Search for the cell housing the specified text and yield its [X, Y] center coordinate. 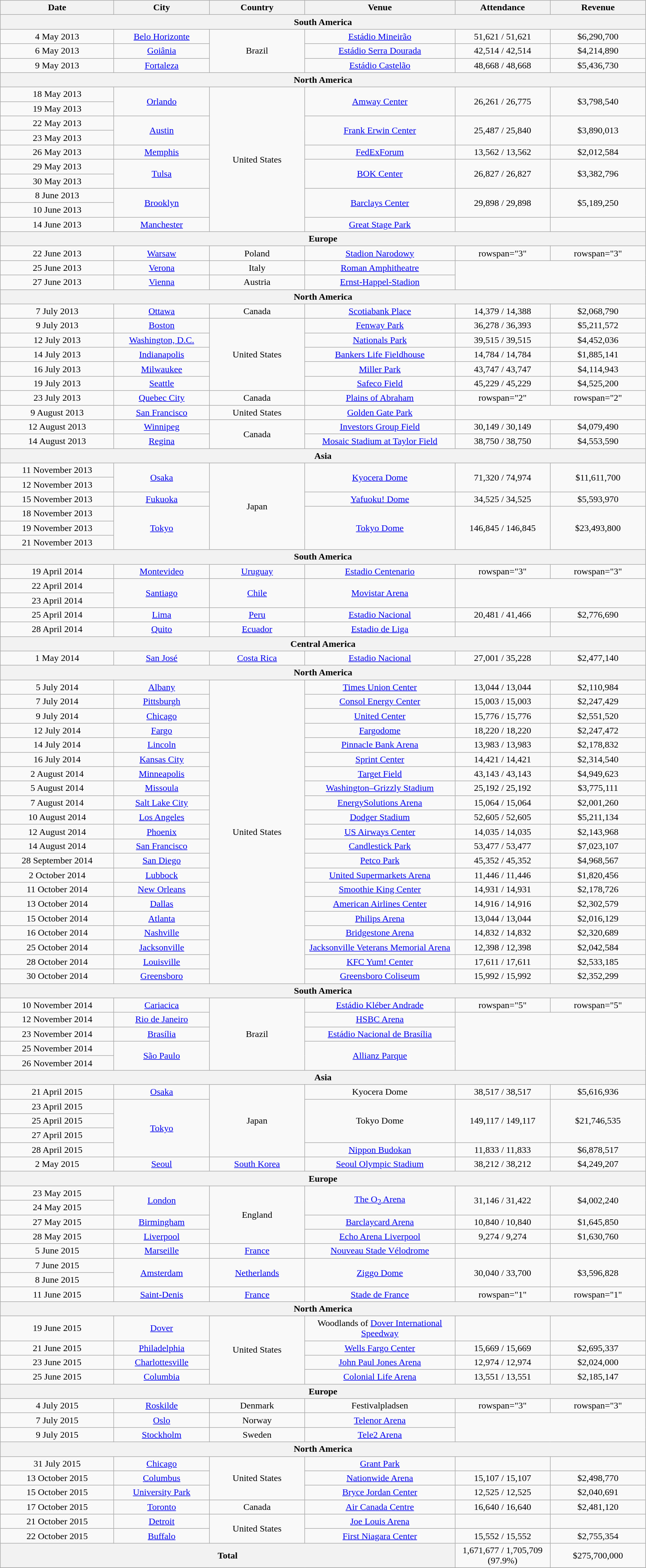
Revenue [598, 8]
14 August 2014 [57, 846]
Liverpool [162, 1236]
Jacksonville Veterans Memorial Arena [380, 947]
$1,630,760 [598, 1236]
Sweden [257, 1435]
Fukuoka [162, 499]
Sprint Center [380, 759]
Boston [162, 326]
$2,498,770 [598, 1478]
20,481 / 41,466 [502, 615]
Dallas [162, 904]
Quito [162, 629]
Stade de France [380, 1294]
39,515 / 39,515 [502, 340]
The O2 Arena [380, 1200]
$4,968,567 [598, 860]
Toronto [162, 1507]
25 April 2014 [57, 615]
42,514 / 42,514 [502, 51]
2 August 2014 [57, 774]
Bryce Jordan Center [380, 1492]
9 August 2013 [57, 412]
28 April 2015 [57, 1150]
Columbia [162, 1377]
Fargo [162, 730]
Fargodome [380, 730]
18 November 2013 [57, 514]
4 May 2013 [57, 36]
Date [57, 8]
Nippon Budokan [380, 1150]
15,552 / 15,552 [502, 1536]
Poland [257, 253]
Investors Group Field [380, 427]
15,064 / 15,064 [502, 803]
31,146 / 31,422 [502, 1200]
Greensboro Coliseum [380, 976]
Kansas City [162, 759]
Denmark [257, 1406]
Tele2 Arena [380, 1435]
New Orleans [162, 890]
7 July 2014 [57, 702]
Petco Park [380, 860]
Woodlands of Dover International Speedway [380, 1328]
23 May 2013 [57, 138]
$3,382,796 [598, 174]
21 November 2013 [57, 542]
14 July 2014 [57, 745]
15,776 / 15,776 [502, 716]
7 July 2013 [57, 311]
$4,452,036 [598, 340]
9 May 2013 [57, 65]
$2,001,260 [598, 803]
Pinnacle Bank Arena [380, 745]
Quebec City [162, 398]
American Airlines Center [380, 904]
Dodger Stadium [380, 817]
Nashville [162, 933]
14,784 / 14,784 [502, 354]
Amsterdam [162, 1272]
Tulsa [162, 174]
23 November 2014 [57, 1034]
27 June 2013 [57, 282]
10,840 / 10,840 [502, 1222]
Miller Park [380, 369]
Barclaycard Arena [380, 1222]
$4,114,943 [598, 369]
London [162, 1200]
Attendance [502, 8]
Phoenix [162, 831]
10 June 2013 [57, 210]
$2,481,120 [598, 1507]
Philips Arena [380, 918]
12 August 2013 [57, 427]
8 June 2013 [57, 196]
15 November 2013 [57, 499]
Wells Fargo Center [380, 1348]
22 April 2014 [57, 586]
Ecuador [257, 629]
19 May 2013 [57, 109]
$21,746,535 [598, 1121]
$2,012,584 [598, 152]
51,621 / 51,621 [502, 36]
14,931 / 14,931 [502, 890]
1 May 2014 [57, 658]
Golden Gate Park [380, 412]
Estádio Mineirão [380, 36]
HSBC Arena [380, 1020]
12 July 2014 [57, 730]
$2,143,968 [598, 831]
Italy [257, 268]
27 April 2015 [57, 1135]
Warsaw [162, 253]
16 July 2014 [57, 759]
Brasília [162, 1034]
22 June 2013 [57, 253]
Charlottesville [162, 1363]
38,517 / 38,517 [502, 1092]
Nationwide Arena [380, 1478]
Total [228, 1555]
19 April 2014 [57, 571]
10 November 2014 [57, 1005]
$2,247,472 [598, 730]
John Paul Jones Arena [380, 1363]
US Airways Center [380, 831]
$2,024,000 [598, 1363]
27,001 / 35,228 [502, 658]
38,750 / 38,750 [502, 441]
71,320 / 74,974 [502, 477]
Nationals Park [380, 340]
Goiânia [162, 51]
Detroit [162, 1521]
5 August 2014 [57, 788]
$2,040,691 [598, 1492]
Stockholm [162, 1435]
28 October 2014 [57, 962]
10 August 2014 [57, 817]
Columbus [162, 1478]
$23,493,800 [598, 528]
$2,695,337 [598, 1348]
Stadion Narodowy [380, 253]
52,605 / 52,605 [502, 817]
21 April 2015 [57, 1092]
Regina [162, 441]
Indianapolis [162, 354]
Great Stage Park [380, 224]
$5,436,730 [598, 65]
Lima [162, 615]
11,446 / 11,446 [502, 875]
$2,110,984 [598, 687]
25,192 / 25,192 [502, 788]
San José [162, 658]
Ziggo Dome [380, 1272]
25 June 2015 [57, 1377]
Nouveau Stade Vélodrome [380, 1251]
Colonial Life Arena [380, 1377]
7 July 2015 [57, 1420]
31 July 2015 [57, 1464]
Cariacica [162, 1005]
$4,079,490 [598, 427]
6 May 2013 [57, 51]
Mosaic Stadium at Taylor Field [380, 441]
FedExForum [380, 152]
Philadelphia [162, 1348]
Rio de Janeiro [162, 1020]
Allianz Parque [380, 1056]
$275,700,000 [598, 1555]
29,898 / 29,898 [502, 203]
Austria [257, 282]
Pittsburgh [162, 702]
$2,247,429 [598, 702]
Verona [162, 268]
$2,314,540 [598, 759]
25 November 2014 [57, 1048]
7 August 2014 [57, 803]
First Niagara Center [380, 1536]
14,379 / 14,388 [502, 311]
23 May 2015 [57, 1193]
$5,211,134 [598, 817]
South Korea [257, 1164]
$2,178,832 [598, 745]
Minneapolis [162, 774]
$2,178,726 [598, 890]
26,261 / 26,775 [502, 101]
United Center [380, 716]
Fortaleza [162, 65]
Yafuoku! Dome [380, 499]
EnergySolutions Arena [380, 803]
Estadio de Liga [380, 629]
$1,820,456 [598, 875]
12,398 / 12,398 [502, 947]
Lubbock [162, 875]
$2,477,140 [598, 658]
Estadio Centenario [380, 571]
Peru [257, 615]
19 July 2013 [57, 383]
Buffalo [162, 1536]
11 June 2015 [57, 1294]
Country [257, 8]
$4,525,200 [598, 383]
Norway [257, 1420]
Air Canada Centre [380, 1507]
149,117 / 149,117 [502, 1121]
Barclays Center [380, 203]
23 June 2015 [57, 1363]
28 September 2014 [57, 860]
$3,775,111 [598, 788]
BOK Center [380, 174]
$1,645,850 [598, 1222]
5 June 2015 [57, 1251]
15 October 2014 [57, 918]
Washington–Grizzly Stadium [380, 788]
13 October 2015 [57, 1478]
Austin [162, 130]
43,747 / 43,747 [502, 369]
$5,616,936 [598, 1092]
Lincoln [162, 745]
Echo Arena Liverpool [380, 1236]
Los Angeles [162, 817]
13,562 / 13,562 [502, 152]
Safeco Field [380, 383]
Memphis [162, 152]
14 June 2013 [57, 224]
Chile [257, 593]
Albany [162, 687]
Belo Horizonte [162, 36]
28 April 2014 [57, 629]
Uruguay [257, 571]
University Park [162, 1492]
$2,352,299 [598, 976]
12 August 2014 [57, 831]
$4,002,240 [598, 1200]
Greensboro [162, 976]
Ottawa [162, 311]
Venue [380, 8]
14 August 2013 [57, 441]
16 October 2014 [57, 933]
14 July 2013 [57, 354]
24 May 2015 [57, 1208]
Roman Amphitheatre [380, 268]
Grant Park [380, 1464]
Seattle [162, 383]
23 July 2013 [57, 398]
$2,302,579 [598, 904]
26 May 2013 [57, 152]
Dover [162, 1328]
Seoul [162, 1164]
$3,596,828 [598, 1272]
25,487 / 25,840 [502, 130]
$3,890,013 [598, 130]
$2,551,520 [598, 716]
Movistar Arena [380, 593]
29 May 2013 [57, 166]
$4,249,207 [598, 1164]
Costa Rica [257, 658]
9,274 / 9,274 [502, 1236]
United Supermarkets Arena [380, 875]
28 May 2015 [57, 1236]
8 June 2015 [57, 1280]
Consol Energy Center [380, 702]
$2,776,690 [598, 615]
15,669 / 15,669 [502, 1348]
14,916 / 14,916 [502, 904]
Estádio Serra Dourada [380, 51]
Plains of Abraham [380, 398]
16,640 / 16,640 [502, 1507]
$5,211,572 [598, 326]
19 November 2013 [57, 528]
$11,611,700 [598, 477]
12 July 2013 [57, 340]
19 June 2015 [57, 1328]
36,278 / 36,393 [502, 326]
Estádio Nacional de Brasília [380, 1034]
15,003 / 15,003 [502, 702]
13,983 / 13,983 [502, 745]
San Diego [162, 860]
Washington, D.C. [162, 340]
26 November 2014 [57, 1063]
5 July 2014 [57, 687]
9 July 2013 [57, 326]
Seoul Olympic Stadium [380, 1164]
$6,878,517 [598, 1150]
$5,189,250 [598, 203]
30 October 2014 [57, 976]
53,477 / 53,477 [502, 846]
Bankers Life Fieldhouse [380, 354]
Montevideo [162, 571]
26,827 / 26,827 [502, 174]
Saint-Denis [162, 1294]
Roskilde [162, 1406]
45,229 / 45,229 [502, 383]
7 June 2015 [57, 1265]
Candlestick Park [380, 846]
$2,042,584 [598, 947]
12,525 / 12,525 [502, 1492]
146,845 / 146,845 [502, 528]
45,352 / 45,352 [502, 860]
$4,214,890 [598, 51]
23 April 2014 [57, 600]
21 June 2015 [57, 1348]
15,992 / 15,992 [502, 976]
$4,949,623 [598, 774]
Jacksonville [162, 947]
São Paulo [162, 1056]
Ernst-Happel-Stadion [380, 282]
48,668 / 48,668 [502, 65]
34,525 / 34,525 [502, 499]
22 October 2015 [57, 1536]
Telenor Arena [380, 1420]
Scotiabank Place [380, 311]
KFC Yum! Center [380, 962]
Estádio Kléber Andrade [380, 1005]
2 May 2015 [57, 1164]
17 October 2015 [57, 1507]
$2,320,689 [598, 933]
$3,798,540 [598, 101]
Missoula [162, 788]
15 October 2015 [57, 1492]
11 November 2013 [57, 470]
$2,016,129 [598, 918]
Orlando [162, 101]
15,107 / 15,107 [502, 1478]
$7,023,107 [598, 846]
Fenway Park [380, 326]
$2,068,790 [598, 311]
$2,755,354 [598, 1536]
Winnipeg [162, 427]
$6,290,700 [598, 36]
Amway Center [380, 101]
Netherlands [257, 1272]
13 October 2014 [57, 904]
Marseille [162, 1251]
16 July 2013 [57, 369]
30,040 / 33,700 [502, 1272]
9 July 2015 [57, 1435]
Estádio Castelão [380, 65]
14,035 / 14,035 [502, 831]
Bridgestone Arena [380, 933]
England [257, 1215]
Target Field [380, 774]
25 October 2014 [57, 947]
Birmingham [162, 1222]
18 May 2013 [57, 94]
4 July 2015 [57, 1406]
11 October 2014 [57, 890]
14,421 / 14,421 [502, 759]
Brooklyn [162, 203]
Manchester [162, 224]
Festivalpladsen [380, 1406]
22 May 2013 [57, 123]
City [162, 8]
13,551 / 13,551 [502, 1377]
30,149 / 30,149 [502, 427]
Salt Lake City [162, 803]
Atlanta [162, 918]
21 October 2015 [57, 1521]
Oslo [162, 1420]
38,212 / 38,212 [502, 1164]
43,143 / 43,143 [502, 774]
Times Union Center [380, 687]
12 November 2013 [57, 485]
18,220 / 18,220 [502, 730]
$4,553,590 [598, 441]
$2,533,185 [598, 962]
12,974 / 12,974 [502, 1363]
27 May 2015 [57, 1222]
17,611 / 17,611 [502, 962]
Central America [323, 644]
$1,885,141 [598, 354]
14,832 / 14,832 [502, 933]
2 October 2014 [57, 875]
$5,593,970 [598, 499]
12 November 2014 [57, 1020]
$2,185,147 [598, 1377]
Louisville [162, 962]
23 April 2015 [57, 1106]
Vienna [162, 282]
Santiago [162, 593]
9 July 2014 [57, 716]
Joe Louis Arena [380, 1521]
Milwaukee [162, 369]
25 June 2013 [57, 268]
11,833 / 11,833 [502, 1150]
1,671,677 / 1,705,709 (97.9%) [502, 1555]
Smoothie King Center [380, 890]
30 May 2013 [57, 181]
Frank Erwin Center [380, 130]
25 April 2015 [57, 1121]
